Pinpoint the cell where the given text exists, returning its [x, y] midpoint coordinate. 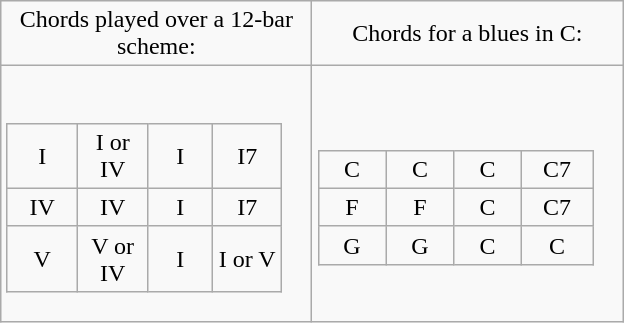
V or IV [112, 258]
I or V [248, 258]
Chords for a blues in C: [468, 34]
I I or IV I I7 IV IV I I7 V V or IV I I or V [156, 194]
I or IV [112, 156]
C C C C7 F F C C7 G G C C [468, 194]
V [42, 258]
Chords played over a 12-bar scheme: [156, 34]
